Determine the (X, Y) coordinate at the center of the cell enclosing the given text.  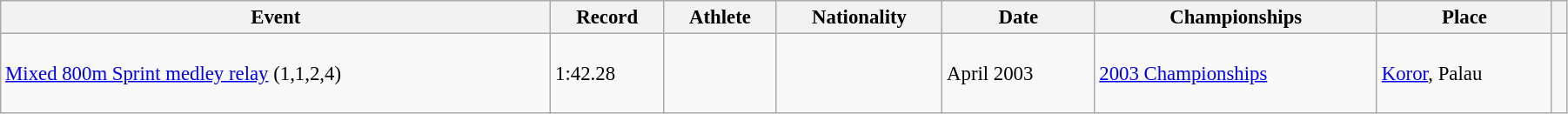
Event (276, 17)
Record (607, 17)
2003 Championships (1236, 74)
Place (1464, 17)
1:42.28 (607, 74)
Date (1018, 17)
Koror, Palau (1464, 74)
Athlete (720, 17)
Nationality (859, 17)
Mixed 800m Sprint medley relay (1,1,2,4) (276, 74)
Championships (1236, 17)
April 2003 (1018, 74)
